Locate the cell with the specified text and output its [x, y] center coordinate. 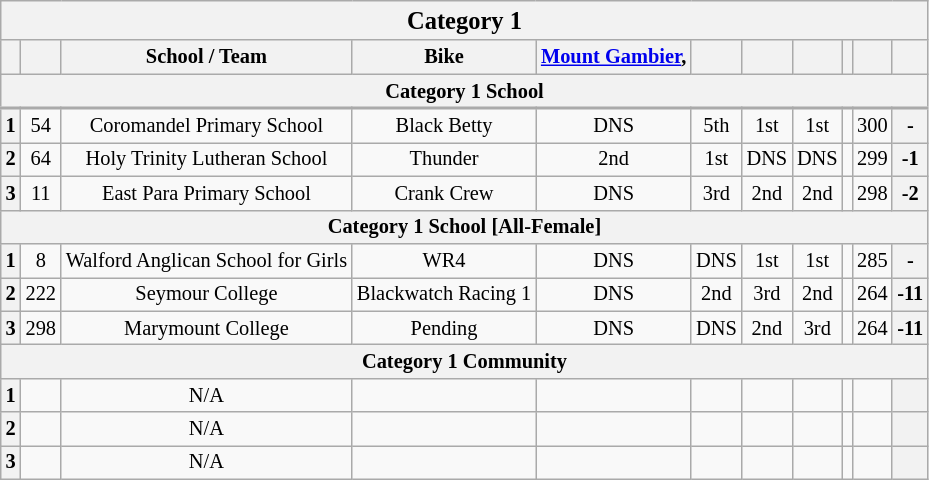
Category 1 School [464, 91]
299 [872, 159]
-2 [910, 193]
Coromandel Primary School [206, 125]
Thunder [444, 159]
Black Betty [444, 125]
285 [872, 260]
300 [872, 125]
54 [41, 125]
School / Team [206, 57]
East Para Primary School [206, 193]
Category 1 [464, 20]
Pending [444, 328]
64 [41, 159]
Seymour College [206, 294]
WR4 [444, 260]
Marymount College [206, 328]
8 [41, 260]
11 [41, 193]
Category 1 School [All-Female] [464, 227]
Crank Crew [444, 193]
Mount Gambier, [614, 57]
Walford Anglican School for Girls [206, 260]
Holy Trinity Lutheran School [206, 159]
Bike [444, 57]
Category 1 Community [464, 361]
-1 [910, 159]
222 [41, 294]
Blackwatch Racing 1 [444, 294]
5th [716, 125]
